Provide the (X, Y) coordinate of the cell's center where the given text is located.  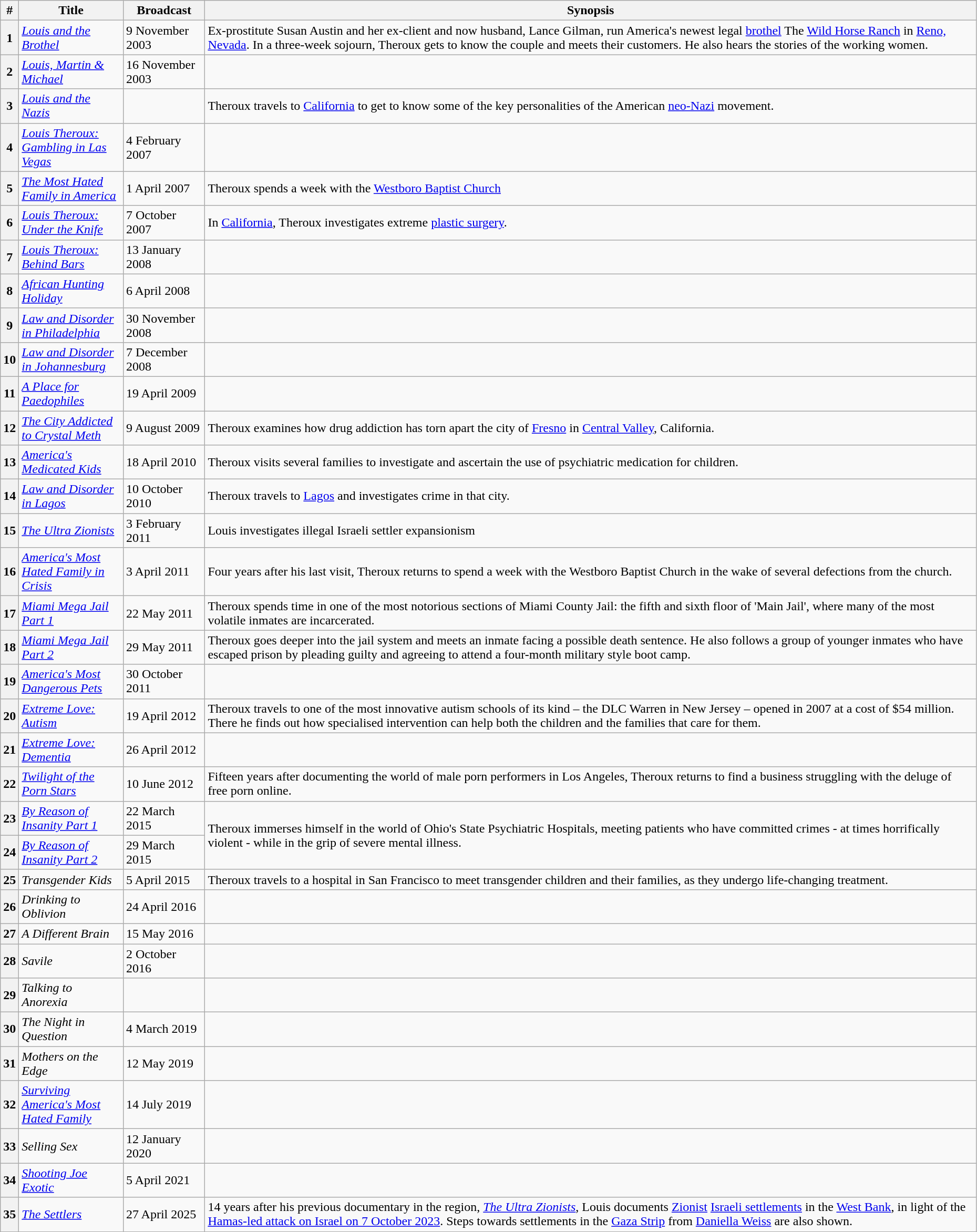
Theroux travels to California to get to know some of the key personalities of the American neo-Nazi movement. (591, 106)
33 (9, 1146)
14 (9, 496)
23 (9, 818)
Twilight of the Porn Stars (71, 784)
16 (9, 572)
Law and Disorder in Philadelphia (71, 325)
12 May 2019 (164, 1064)
Extreme Love: Dementia (71, 750)
25 (9, 879)
9 November 2003 (164, 38)
15 (9, 531)
13 (9, 463)
7 October 2007 (164, 223)
5 April 2021 (164, 1180)
2 October 2016 (164, 961)
Theroux examines how drug addiction has torn apart the city of Fresno in Central Valley, California. (591, 428)
32 (9, 1105)
1 (9, 38)
11 (9, 393)
27 April 2025 (164, 1214)
20 (9, 716)
Law and Disorder in Lagos (71, 496)
By Reason of Insanity Part 1 (71, 818)
2 (9, 71)
Louis Theroux: Under the Knife (71, 223)
21 (9, 750)
10 October 2010 (164, 496)
Savile (71, 961)
31 (9, 1064)
African Hunting Holiday (71, 291)
34 (9, 1180)
By Reason of Insanity Part 2 (71, 853)
24 April 2016 (164, 906)
22 March 2015 (164, 818)
Selling Sex (71, 1146)
3 (9, 106)
29 March 2015 (164, 853)
Shooting Joe Exotic (71, 1180)
8 (9, 291)
Theroux spends a week with the Westboro Baptist Church (591, 188)
18 April 2010 (164, 463)
6 April 2008 (164, 291)
Four years after his last visit, Theroux returns to spend a week with the Westboro Baptist Church in the wake of several defections from the church. (591, 572)
The Night in Question (71, 1029)
22 (9, 784)
17 (9, 613)
The Ultra Zionists (71, 531)
19 April 2009 (164, 393)
6 (9, 223)
14 July 2019 (164, 1105)
Talking to Anorexia (71, 995)
7 (9, 256)
Broadcast (164, 11)
In California, Theroux investigates extreme plastic surgery. (591, 223)
30 October 2011 (164, 681)
27 (9, 933)
22 May 2011 (164, 613)
Drinking to Oblivion (71, 906)
3 April 2011 (164, 572)
Louis and the Brothel (71, 38)
4 (9, 147)
A Different Brain (71, 933)
America's Most Hated Family in Crisis (71, 572)
18 (9, 648)
15 May 2016 (164, 933)
4 February 2007 (164, 147)
Louis Theroux: Gambling in Las Vegas (71, 147)
Synopsis (591, 11)
America's Most Dangerous Pets (71, 681)
3 February 2011 (164, 531)
9 (9, 325)
26 April 2012 (164, 750)
16 November 2003 (164, 71)
7 December 2008 (164, 360)
35 (9, 1214)
Louis Theroux: Behind Bars (71, 256)
Theroux visits several families to investigate and ascertain the use of psychiatric medication for children. (591, 463)
Theroux travels to Lagos and investigates crime in that city. (591, 496)
A Place for Paedophiles (71, 393)
5 April 2015 (164, 879)
10 (9, 360)
Law and Disorder in Johannesburg (71, 360)
29 May 2011 (164, 648)
Miami Mega Jail Part 2 (71, 648)
5 (9, 188)
Theroux travels to a hospital in San Francisco to meet transgender children and their families, as they undergo life-changing treatment. (591, 879)
30 November 2008 (164, 325)
Mothers on the Edge (71, 1064)
24 (9, 853)
10 June 2012 (164, 784)
12 (9, 428)
America's Medicated Kids (71, 463)
Transgender Kids (71, 879)
19 (9, 681)
12 January 2020 (164, 1146)
26 (9, 906)
The Settlers (71, 1214)
19 April 2012 (164, 716)
9 August 2009 (164, 428)
28 (9, 961)
Surviving America's Most Hated Family (71, 1105)
Title (71, 11)
29 (9, 995)
1 April 2007 (164, 188)
13 January 2008 (164, 256)
Louis, Martin & Michael (71, 71)
Louis and the Nazis (71, 106)
30 (9, 1029)
Louis investigates illegal Israeli settler expansionism (591, 531)
The Most Hated Family in America (71, 188)
The City Addicted to Crystal Meth (71, 428)
4 March 2019 (164, 1029)
# (9, 11)
Extreme Love: Autism (71, 716)
Miami Mega Jail Part 1 (71, 613)
